For the text-containing cell, return its midpoint in (x, y) coordinate format. 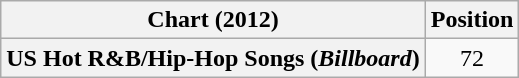
72 (472, 58)
Position (472, 20)
Chart (2012) (213, 20)
US Hot R&B/Hip-Hop Songs (Billboard) (213, 58)
